Capture the cell that displays the provided text and extract its (x, y) central coordinate. 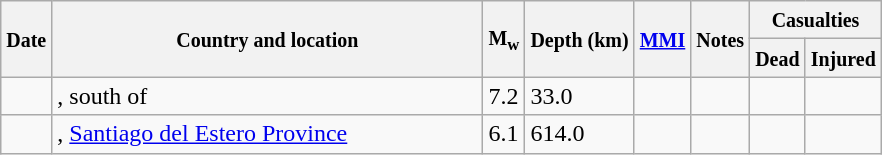
Date (26, 39)
Country and location (268, 39)
, Santiago del Estero Province (268, 134)
Dead (778, 58)
MMI (662, 39)
6.1 (504, 134)
Depth (km) (580, 39)
Mw (504, 39)
Injured (843, 58)
614.0 (580, 134)
33.0 (580, 96)
Casualties (816, 20)
7.2 (504, 96)
, south of (268, 96)
Notes (720, 39)
